Detect which cell encompasses the target text, then output its (x, y) center coordinate. 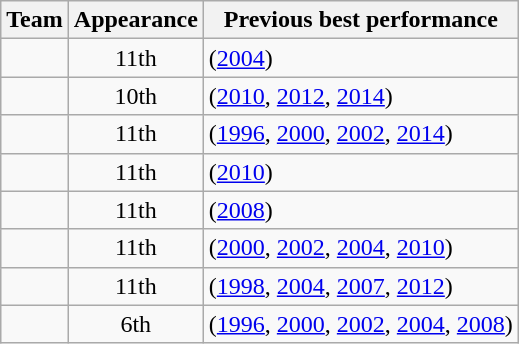
(2010, 2012, 2014) (360, 96)
6th (136, 324)
Previous best performance (360, 20)
10th (136, 96)
Team (35, 20)
(2000, 2002, 2004, 2010) (360, 248)
(2010) (360, 172)
Appearance (136, 20)
(1998, 2004, 2007, 2012) (360, 286)
(2004) (360, 58)
(1996, 2000, 2002, 2004, 2008) (360, 324)
(2008) (360, 210)
(1996, 2000, 2002, 2014) (360, 134)
